Provide the (x, y) coordinate of the cell's center where the given text is located.  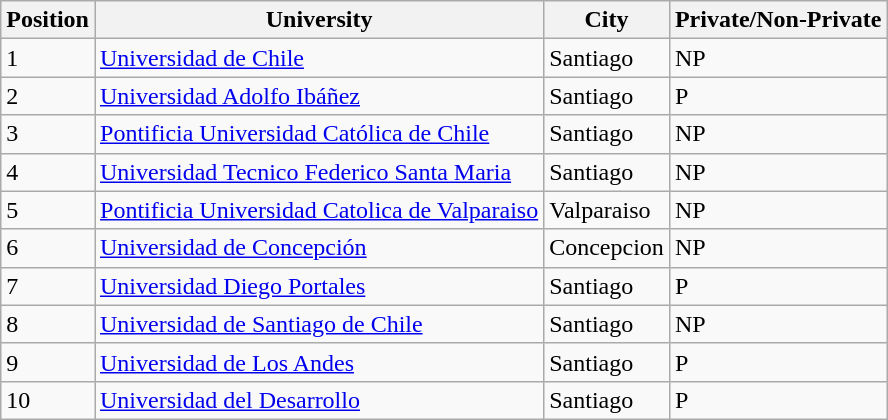
Universidad del Desarrollo (318, 400)
Valparaiso (607, 210)
8 (48, 324)
1 (48, 58)
3 (48, 134)
Concepcion (607, 248)
Universidad Tecnico Federico Santa Maria (318, 172)
Universidad de Chile (318, 58)
University (318, 20)
City (607, 20)
10 (48, 400)
Private/Non-Private (778, 20)
6 (48, 248)
Universidad de Concepción (318, 248)
Pontificia Universidad Catolica de Valparaiso (318, 210)
Universidad de Los Andes (318, 362)
7 (48, 286)
Position (48, 20)
4 (48, 172)
Universidad Diego Portales (318, 286)
Universidad de Santiago de Chile (318, 324)
5 (48, 210)
Universidad Adolfo Ibáñez (318, 96)
9 (48, 362)
2 (48, 96)
Pontificia Universidad Católica de Chile (318, 134)
